Search for the cell housing the specified text and yield its (X, Y) center coordinate. 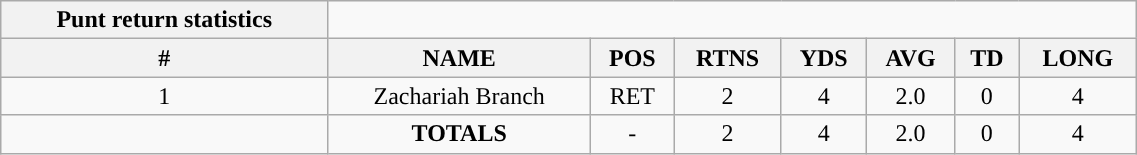
Zachariah Branch (460, 96)
TOTALS (460, 134)
NAME (460, 58)
LONG (1078, 58)
YDS (824, 58)
POS (632, 58)
# (164, 58)
TD (987, 58)
RET (632, 96)
AVG (910, 58)
1 (164, 96)
Punt return statistics (164, 20)
RTNS (728, 58)
- (632, 134)
